Identify which cell holds the provided text, then report its (x, y) central coordinate. 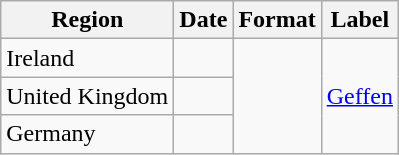
Region (88, 20)
Format (277, 20)
United Kingdom (88, 96)
Label (360, 20)
Geffen (360, 96)
Date (204, 20)
Ireland (88, 58)
Germany (88, 134)
